For the text-containing cell, return its midpoint in (x, y) coordinate format. 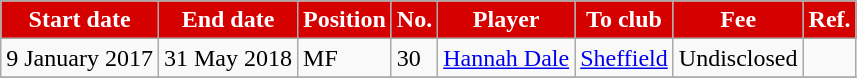
Fee (738, 20)
Sheffield (624, 58)
Undisclosed (738, 58)
30 (414, 58)
Ref. (830, 20)
No. (414, 20)
Player (506, 20)
Start date (80, 20)
To club (624, 20)
End date (228, 20)
Hannah Dale (506, 58)
Position (345, 20)
9 January 2017 (80, 58)
31 May 2018 (228, 58)
MF (345, 58)
